Capture the cell that displays the provided text and extract its (x, y) central coordinate. 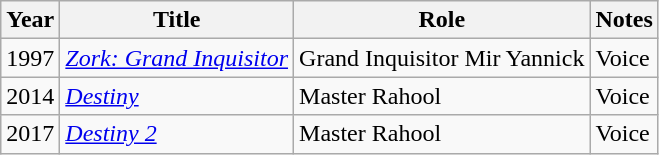
1997 (30, 58)
2017 (30, 134)
Destiny (177, 96)
Grand Inquisitor Mir Yannick (442, 58)
Notes (624, 20)
Destiny 2 (177, 134)
Year (30, 20)
Role (442, 20)
2014 (30, 96)
Zork: Grand Inquisitor (177, 58)
Title (177, 20)
